Scan for the cell matching the given text and deliver its [X, Y] coordinate at center. 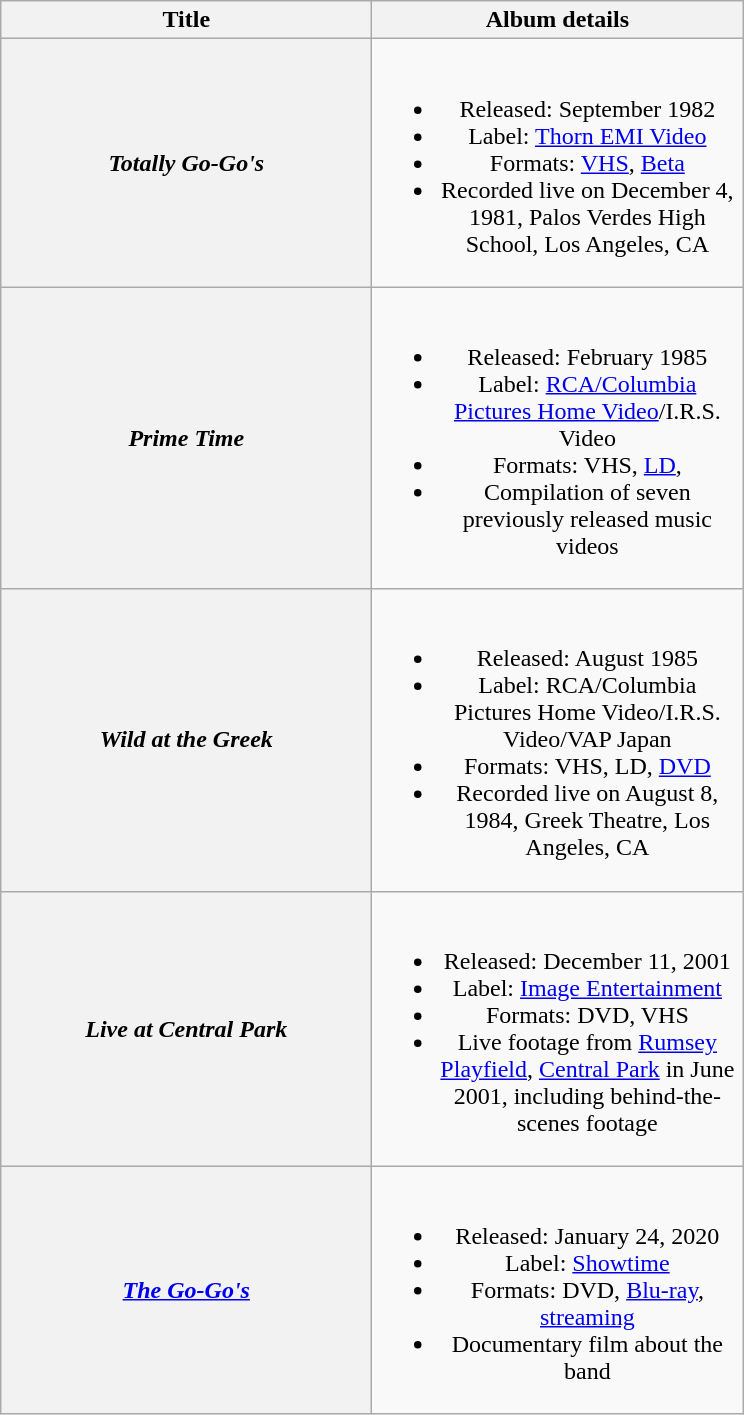
Totally Go-Go's [186, 163]
Live at Central Park [186, 1028]
The Go-Go's [186, 1290]
Released: January 24, 2020Label: ShowtimeFormats: DVD, Blu-ray, streamingDocumentary film about the band [558, 1290]
Released: February 1985Label: RCA/Columbia Pictures Home Video/I.R.S. VideoFormats: VHS, LD,Compilation of seven previously released music videos [558, 438]
Title [186, 20]
Prime Time [186, 438]
Album details [558, 20]
Wild at the Greek [186, 740]
Released: September 1982Label: Thorn EMI VideoFormats: VHS, BetaRecorded live on December 4, 1981, Palos Verdes High School, Los Angeles, CA [558, 163]
